From the cell containing the given text, extract its center point as [x, y] coordinate. 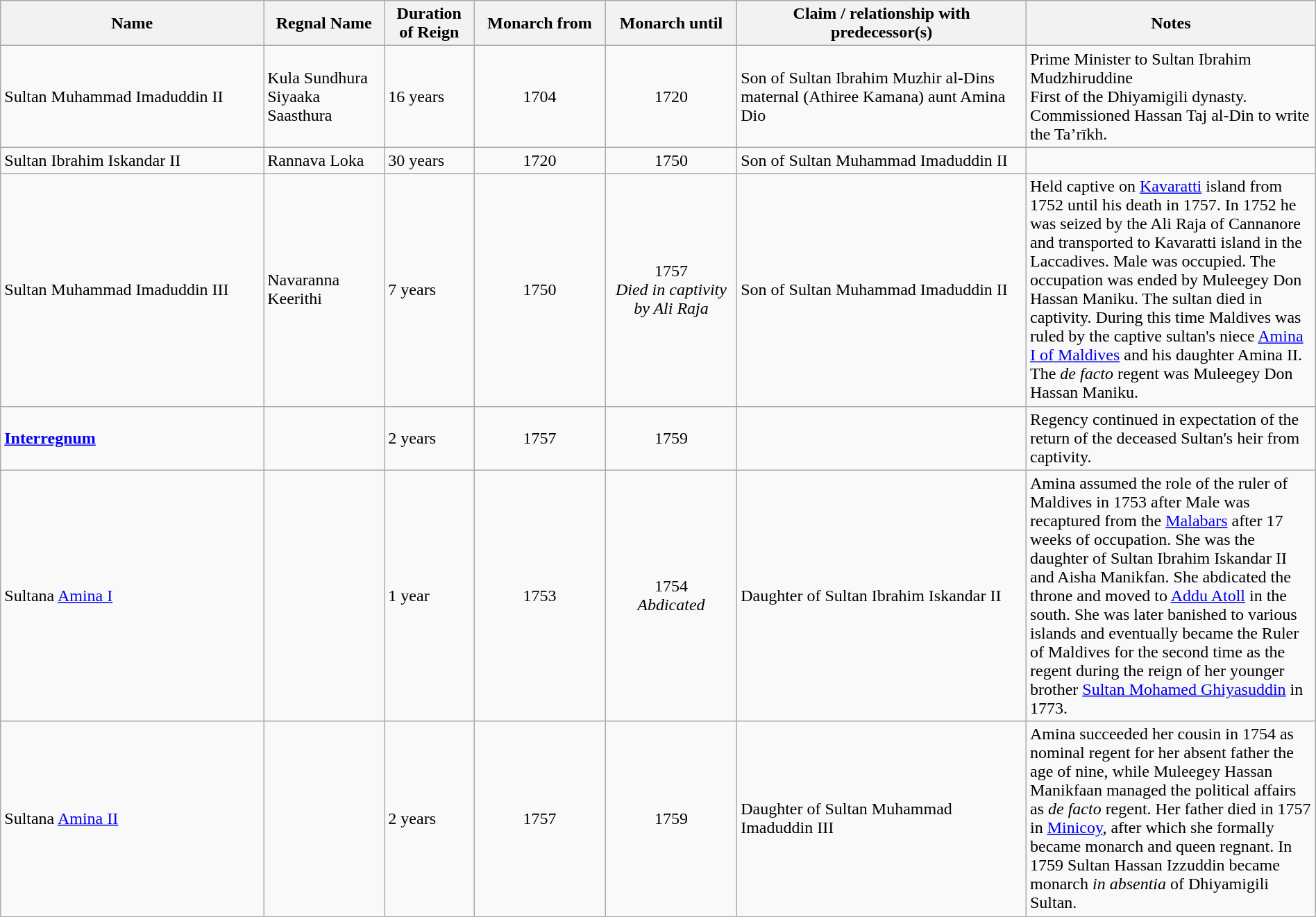
Monarch until [670, 24]
Claim / relationship with predecessor(s) [881, 24]
1704 [540, 96]
Regnal Name [324, 24]
7 years [429, 290]
Kula Sundhura Siyaaka Saasthura [324, 96]
Sultana Amina II [132, 819]
Duration of Reign [429, 24]
Sultan Muhammad Imaduddin II [132, 96]
Regency continued in expectation of the return of the deceased Sultan's heir from captivity. [1170, 438]
Daughter of Sultan Muhammad Imaduddin III [881, 819]
16 years [429, 96]
Sultan Ibrahim Iskandar II [132, 160]
Prime Minister to Sultan Ibrahim MudzhiruddineFirst of the Dhiyamigili dynasty.Commissioned Hassan Taj al-Din to write the Ta’rīkh. [1170, 96]
Daughter of Sultan Ibrahim Iskandar II [881, 596]
Rannava Loka [324, 160]
Interregnum [132, 438]
1757Died in captivity by Ali Raja [670, 290]
Name [132, 24]
1754Abdicated [670, 596]
Son of Sultan Ibrahim Muzhir al-Dins maternal (Athiree Kamana) aunt Amina Dio [881, 96]
Navaranna Keerithi [324, 290]
Monarch from [540, 24]
Notes [1170, 24]
Sultan Muhammad Imaduddin III [132, 290]
30 years [429, 160]
1753 [540, 596]
1 year [429, 596]
Sultana Amina I [132, 596]
